Return the [x, y] coordinate for the center point of the cell that contains the specified text.  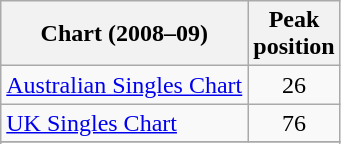
76 [294, 123]
Chart (2008–09) [124, 34]
26 [294, 85]
UK Singles Chart [124, 123]
Peakposition [294, 34]
Australian Singles Chart [124, 85]
